From the cell containing the given text, extract its center point as [x, y] coordinate. 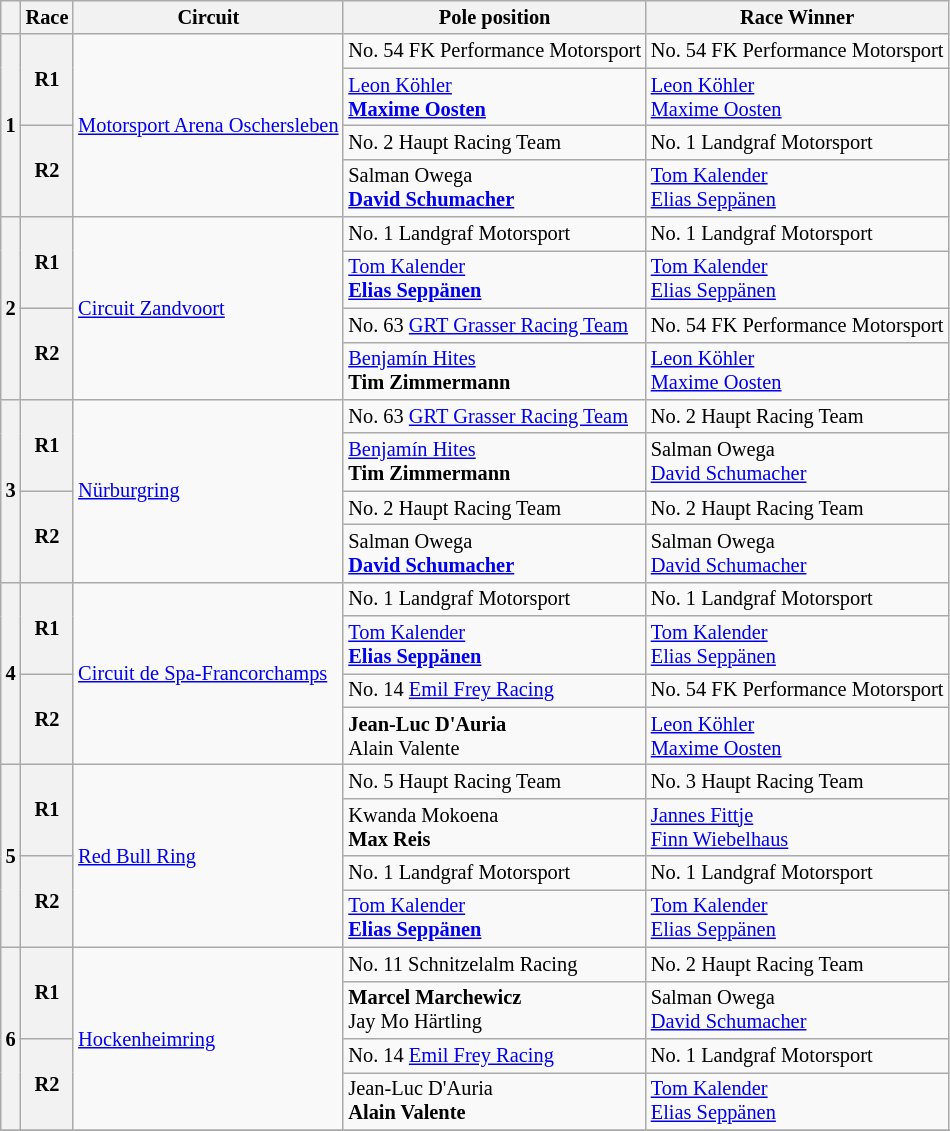
No. 11 Schnitzelalm Racing [494, 964]
Race [48, 17]
Circuit [208, 17]
Hockenheimring [208, 1038]
No. 5 Haupt Racing Team [494, 781]
Circuit de Spa-Francorchamps [208, 674]
1 [11, 126]
5 [11, 856]
6 [11, 1038]
Marcel Marchewicz Jay Mo Härtling [494, 1010]
No. 3 Haupt Racing Team [797, 781]
2 [11, 308]
Jannes Fittje Finn Wiebelhaus [797, 827]
Circuit Zandvoort [208, 308]
Red Bull Ring [208, 856]
3 [11, 490]
Motorsport Arena Oschersleben [208, 126]
Nürburgring [208, 490]
Pole position [494, 17]
Race Winner [797, 17]
4 [11, 674]
Kwanda Mokoena Max Reis [494, 827]
